Pinpoint the cell where the given text exists, returning its [x, y] midpoint coordinate. 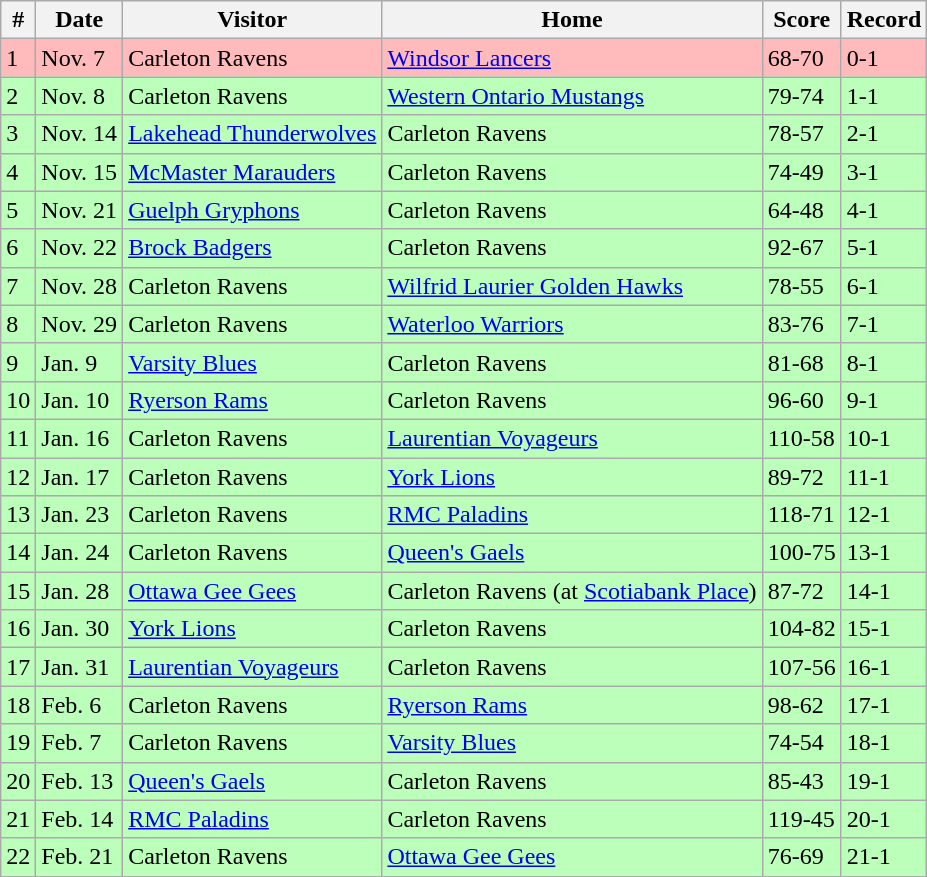
6 [18, 248]
2 [18, 96]
64-48 [802, 210]
Windsor Lancers [572, 58]
Feb. 6 [80, 705]
87-72 [802, 591]
Jan. 30 [80, 629]
16-1 [884, 667]
20 [18, 781]
Wilfrid Laurier Golden Hawks [572, 286]
10 [18, 400]
Jan. 23 [80, 515]
7 [18, 286]
1 [18, 58]
Lakehead Thunderwolves [252, 134]
5 [18, 210]
85-43 [802, 781]
Jan. 9 [80, 362]
22 [18, 857]
Score [802, 20]
107-56 [802, 667]
Visitor [252, 20]
Jan. 24 [80, 553]
6-1 [884, 286]
Jan. 10 [80, 400]
Guelph Gryphons [252, 210]
11 [18, 438]
3-1 [884, 172]
16 [18, 629]
104-82 [802, 629]
96-60 [802, 400]
119-45 [802, 819]
19 [18, 743]
19-1 [884, 781]
83-76 [802, 324]
Home [572, 20]
8-1 [884, 362]
11-1 [884, 477]
Jan. 28 [80, 591]
Feb. 14 [80, 819]
68-70 [802, 58]
8 [18, 324]
74-54 [802, 743]
89-72 [802, 477]
13-1 [884, 553]
Brock Badgers [252, 248]
5-1 [884, 248]
110-58 [802, 438]
Feb. 13 [80, 781]
17-1 [884, 705]
1-1 [884, 96]
Feb. 7 [80, 743]
Nov. 14 [80, 134]
15-1 [884, 629]
Date [80, 20]
12-1 [884, 515]
0-1 [884, 58]
100-75 [802, 553]
Nov. 29 [80, 324]
12 [18, 477]
81-68 [802, 362]
14 [18, 553]
Record [884, 20]
Waterloo Warriors [572, 324]
18 [18, 705]
7-1 [884, 324]
Nov. 8 [80, 96]
21 [18, 819]
118-71 [802, 515]
Jan. 16 [80, 438]
9-1 [884, 400]
Feb. 21 [80, 857]
Nov. 22 [80, 248]
Western Ontario Mustangs [572, 96]
McMaster Marauders [252, 172]
92-67 [802, 248]
78-55 [802, 286]
3 [18, 134]
76-69 [802, 857]
# [18, 20]
18-1 [884, 743]
Jan. 17 [80, 477]
9 [18, 362]
4 [18, 172]
20-1 [884, 819]
21-1 [884, 857]
13 [18, 515]
Nov. 28 [80, 286]
79-74 [802, 96]
4-1 [884, 210]
2-1 [884, 134]
Nov. 7 [80, 58]
Nov. 15 [80, 172]
74-49 [802, 172]
10-1 [884, 438]
78-57 [802, 134]
Carleton Ravens (at Scotiabank Place) [572, 591]
Nov. 21 [80, 210]
98-62 [802, 705]
15 [18, 591]
14-1 [884, 591]
17 [18, 667]
Jan. 31 [80, 667]
